Search for the cell housing the specified text and yield its (x, y) center coordinate. 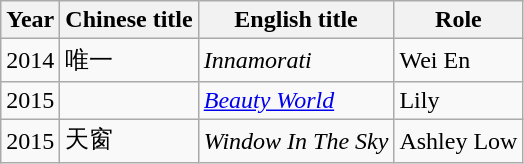
Role (458, 20)
English title (296, 20)
Beauty World (296, 100)
Innamorati (296, 60)
Ashley Low (458, 140)
Chinese title (129, 20)
唯一 (129, 60)
Wei En (458, 60)
天窗 (129, 140)
Lily (458, 100)
2014 (30, 60)
Year (30, 20)
Window In The Sky (296, 140)
